For the text-containing cell, return its midpoint in [x, y] coordinate format. 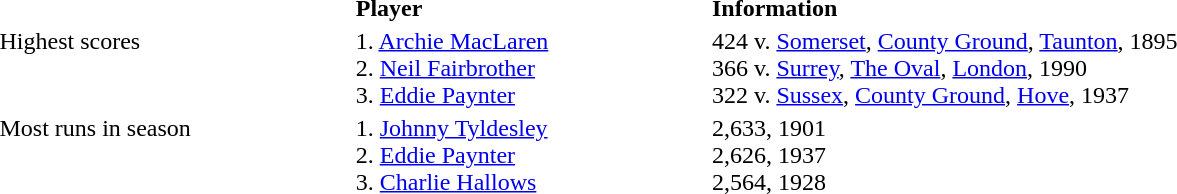
1. Archie MacLaren2. Neil Fairbrother3. Eddie Paynter [530, 68]
